Identify which cell holds the provided text, then report its [x, y] central coordinate. 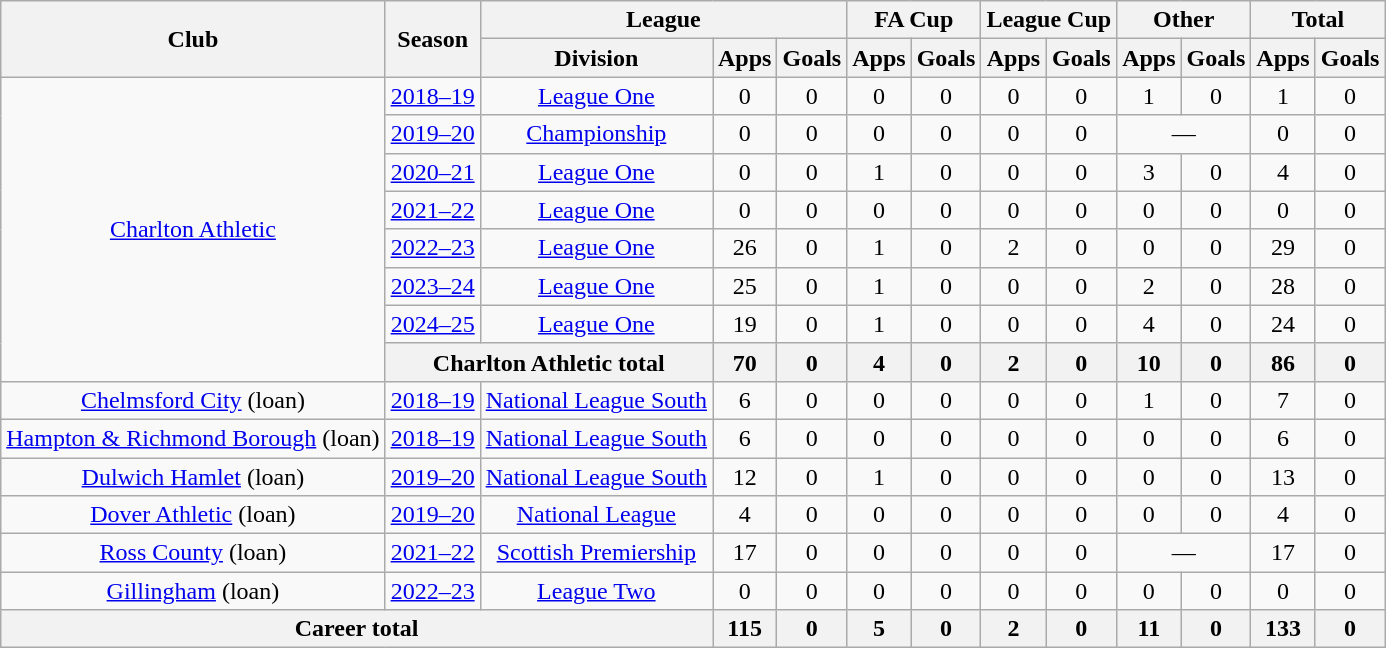
12 [744, 477]
Gillingham (loan) [193, 591]
3 [1149, 172]
League Cup [1049, 20]
115 [744, 629]
26 [744, 248]
Career total [357, 629]
League Two [596, 591]
Scottish Premiership [596, 553]
League [664, 20]
13 [1283, 477]
133 [1283, 629]
2024–25 [432, 324]
Championship [596, 134]
Charlton Athletic total [548, 362]
FA Cup [914, 20]
Dulwich Hamlet (loan) [193, 477]
2023–24 [432, 286]
29 [1283, 248]
Chelmsford City (loan) [193, 400]
Dover Athletic (loan) [193, 515]
11 [1149, 629]
National League [596, 515]
Club [193, 39]
10 [1149, 362]
Hampton & Richmond Borough (loan) [193, 438]
Ross County (loan) [193, 553]
24 [1283, 324]
25 [744, 286]
7 [1283, 400]
Division [596, 58]
86 [1283, 362]
Total [1318, 20]
Charlton Athletic [193, 229]
5 [879, 629]
28 [1283, 286]
70 [744, 362]
19 [744, 324]
Other [1184, 20]
Season [432, 39]
2020–21 [432, 172]
